Locate the cell with the specified text and output its [x, y] center coordinate. 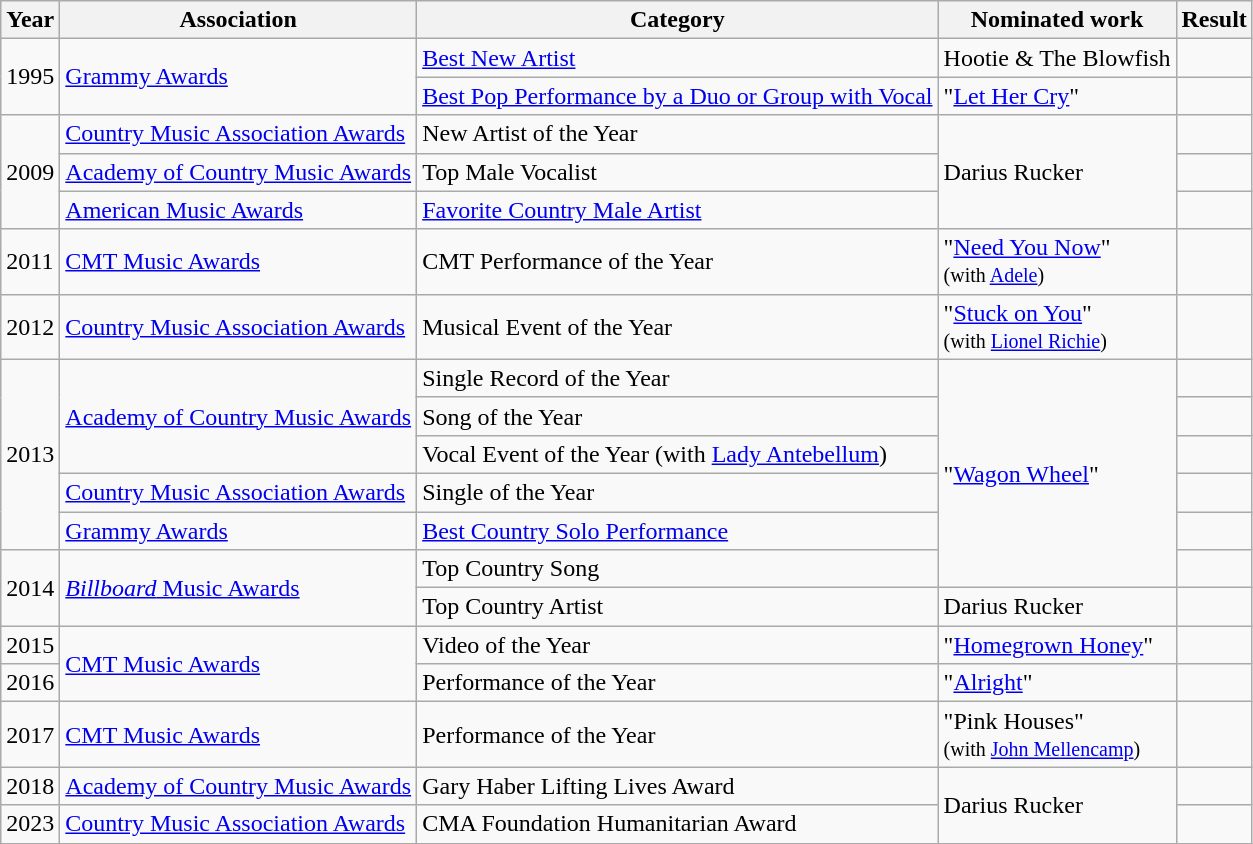
Gary Haber Lifting Lives Award [678, 786]
Billboard Music Awards [238, 588]
Nominated work [1057, 20]
Best New Artist [678, 58]
Top Country Song [678, 569]
1995 [30, 77]
Top Country Artist [678, 607]
Favorite Country Male Artist [678, 210]
2014 [30, 588]
Song of the Year [678, 416]
2017 [30, 734]
Category [678, 20]
2012 [30, 326]
Best Pop Performance by a Duo or Group with Vocal [678, 96]
"Let Her Cry" [1057, 96]
Hootie & The Blowfish [1057, 58]
CMT Performance of the Year [678, 262]
Association [238, 20]
Single Record of the Year [678, 378]
Single of the Year [678, 492]
Musical Event of the Year [678, 326]
2011 [30, 262]
2023 [30, 824]
"Wagon Wheel" [1057, 473]
2016 [30, 683]
New Artist of the Year [678, 134]
Vocal Event of the Year (with Lady Antebellum) [678, 454]
2018 [30, 786]
Year [30, 20]
"Stuck on You" (with Lionel Richie) [1057, 326]
American Music Awards [238, 210]
"Homegrown Honey" [1057, 645]
Best Country Solo Performance [678, 531]
2015 [30, 645]
Video of the Year [678, 645]
2009 [30, 172]
Top Male Vocalist [678, 172]
2013 [30, 454]
"Alright" [1057, 683]
"Pink Houses"(with John Mellencamp) [1057, 734]
"Need You Now" (with Adele) [1057, 262]
Result [1214, 20]
CMA Foundation Humanitarian Award [678, 824]
